Determine the (x, y) coordinate at the center of the cell enclosing the given text.  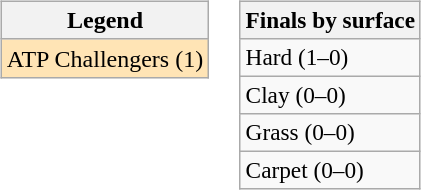
Legend (104, 20)
Carpet (0–0) (330, 171)
Finals by surface (330, 20)
ATP Challengers (1) (104, 58)
Hard (1–0) (330, 57)
Clay (0–0) (330, 95)
Grass (0–0) (330, 133)
